Scan for the cell matching the given text and deliver its [X, Y] coordinate at center. 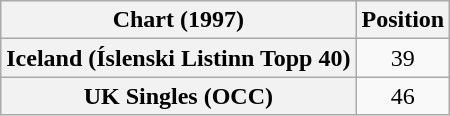
39 [403, 58]
Chart (1997) [178, 20]
UK Singles (OCC) [178, 96]
Iceland (Íslenski Listinn Topp 40) [178, 58]
46 [403, 96]
Position [403, 20]
